Provide the [x, y] coordinate of the cell's center where the given text is located.  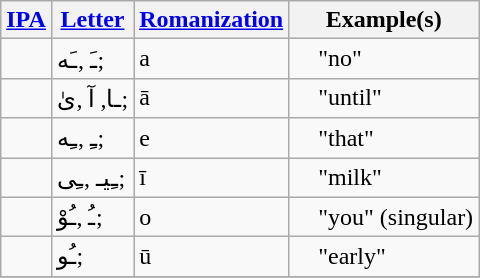
"no" [384, 59]
"you" (singular) [384, 217]
Example(s) [384, 20]
ـَ ,ـَه; [92, 59]
Letter [92, 20]
"that" [384, 138]
ـِیـ ,ـِی; [92, 178]
a [212, 59]
ī [212, 178]
ـُو; [92, 257]
o [212, 217]
Romanization [212, 20]
"milk" [384, 178]
"until" [384, 98]
e [212, 138]
ـُ ,ـُوْ; [92, 217]
ـِ ,ـِه; [92, 138]
ـا, آ ,ىٰ; [92, 98]
"early" [384, 257]
ū [212, 257]
IPA [26, 20]
ā [212, 98]
